From the cell containing the given text, extract its center point as (X, Y) coordinate. 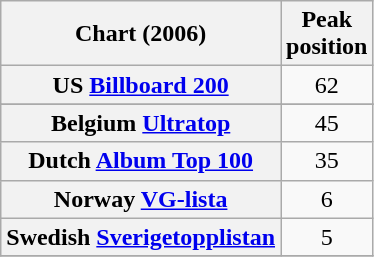
Belgium Ultratop (141, 123)
Dutch Album Top 100 (141, 161)
Peakposition (327, 34)
5 (327, 237)
45 (327, 123)
US Billboard 200 (141, 85)
Swedish Sverigetopplistan (141, 237)
62 (327, 85)
Chart (2006) (141, 34)
Norway VG-lista (141, 199)
35 (327, 161)
6 (327, 199)
